Search for the cell housing the specified text and yield its [X, Y] center coordinate. 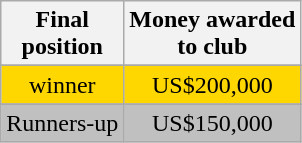
winner [62, 85]
Finalposition [62, 34]
Money awardedto club [212, 34]
US$200,000 [212, 85]
Runners-up [62, 123]
US$150,000 [212, 123]
